Output the [X, Y] coordinate of the center of the cell containing the given text.  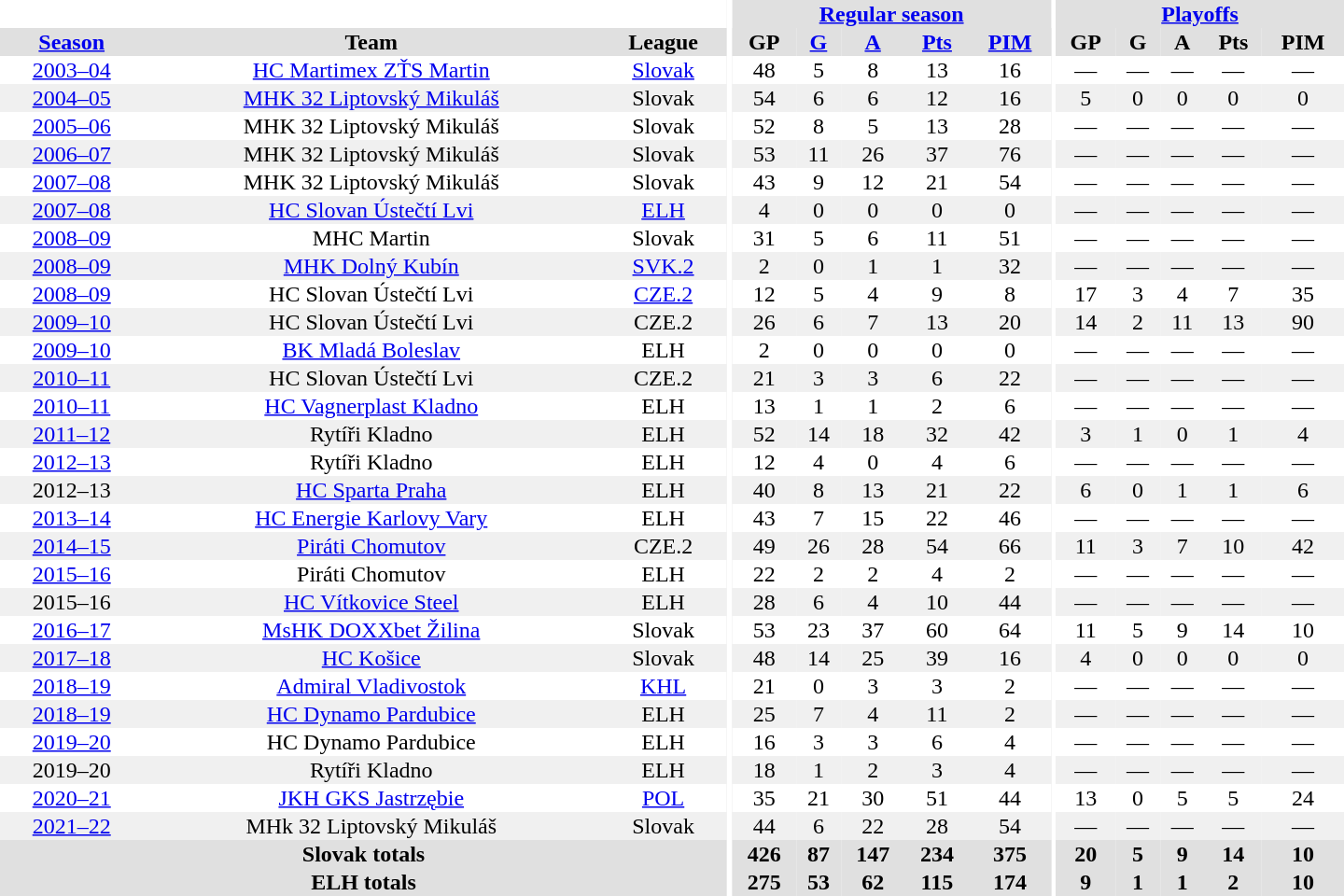
2004–05 [71, 98]
2014–15 [71, 546]
POL [663, 798]
66 [1010, 546]
46 [1010, 518]
115 [937, 882]
League [663, 42]
HC Sparta Praha [371, 490]
HC Energie Karlovy Vary [371, 518]
Admiral Vladivostok [371, 686]
49 [763, 546]
MHK Dolný Kubín [371, 266]
375 [1010, 854]
30 [874, 798]
KHL [663, 686]
MHC Martin [371, 238]
39 [937, 658]
HC Košice [371, 658]
HC Vagnerplast Kladno [371, 406]
90 [1303, 322]
64 [1010, 630]
2011–12 [71, 434]
62 [874, 882]
Slovak totals [364, 854]
2013–14 [71, 518]
MHk 32 Liptovský Mikuláš [371, 826]
2017–18 [71, 658]
SVK.2 [663, 266]
MsHK DOXXbet Žilina [371, 630]
76 [1010, 154]
Playoffs [1200, 14]
HC Vítkovice Steel [371, 602]
174 [1010, 882]
275 [763, 882]
24 [1303, 798]
BK Mladá Boleslav [371, 350]
15 [874, 518]
23 [819, 630]
ELH totals [364, 882]
17 [1085, 294]
40 [763, 490]
234 [937, 854]
HC Martimex ZŤS Martin [371, 70]
2005–06 [71, 126]
2003–04 [71, 70]
60 [937, 630]
87 [819, 854]
Season [71, 42]
Team [371, 42]
31 [763, 238]
2016–17 [71, 630]
Regular season [891, 14]
JKH GKS Jastrzębie [371, 798]
147 [874, 854]
2020–21 [71, 798]
2021–22 [71, 826]
426 [763, 854]
2006–07 [71, 154]
